Return [X, Y] of the center of cell containing provided text 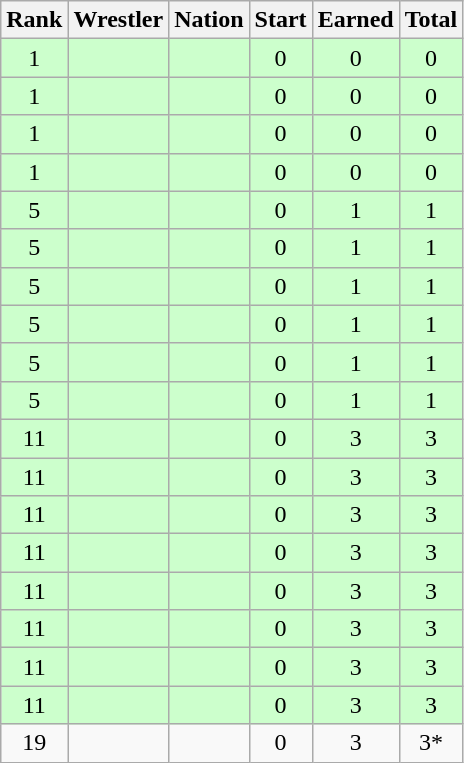
Rank [34, 20]
3* [431, 743]
Nation [209, 20]
Total [431, 20]
Wrestler [118, 20]
19 [34, 743]
Earned [356, 20]
Start [280, 20]
